Detect which cell encompasses the target text, then output its (x, y) center coordinate. 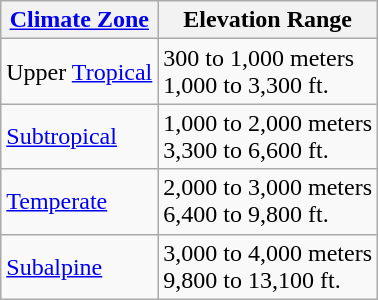
Subalpine (80, 266)
Temperate (80, 202)
Climate Zone (80, 20)
300 to 1,000 meters1,000 to 3,300 ft. (268, 72)
Subtropical (80, 136)
Upper Tropical (80, 72)
1,000 to 2,000 meters3,300 to 6,600 ft. (268, 136)
Elevation Range (268, 20)
3,000 to 4,000 meters9,800 to 13,100 ft. (268, 266)
2,000 to 3,000 meters6,400 to 9,800 ft. (268, 202)
